Output the (X, Y) coordinate of the center of the cell containing the given text.  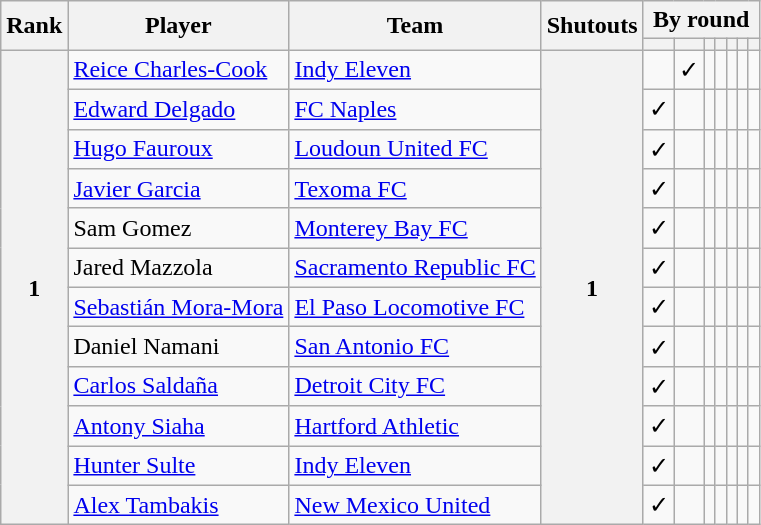
Alex Tambakis (178, 505)
Daniel Namani (178, 347)
By round (701, 20)
Rank (34, 26)
Antony Siaha (178, 426)
Player (178, 26)
FC Naples (415, 109)
Edward Delgado (178, 109)
Hugo Fauroux (178, 149)
Detroit City FC (415, 386)
Reice Charles-Cook (178, 70)
Hunter Sulte (178, 466)
Carlos Saldaña (178, 386)
Javier Garcia (178, 189)
Texoma FC (415, 189)
Sebastián Mora-Mora (178, 307)
Monterey Bay FC (415, 228)
Jared Mazzola (178, 268)
Hartford Athletic (415, 426)
Shutouts (592, 26)
San Antonio FC (415, 347)
New Mexico United (415, 505)
Sacramento Republic FC (415, 268)
El Paso Locomotive FC (415, 307)
Loudoun United FC (415, 149)
Team (415, 26)
Sam Gomez (178, 228)
